Return the (X, Y) coordinate for the center point of the cell that contains the specified text.  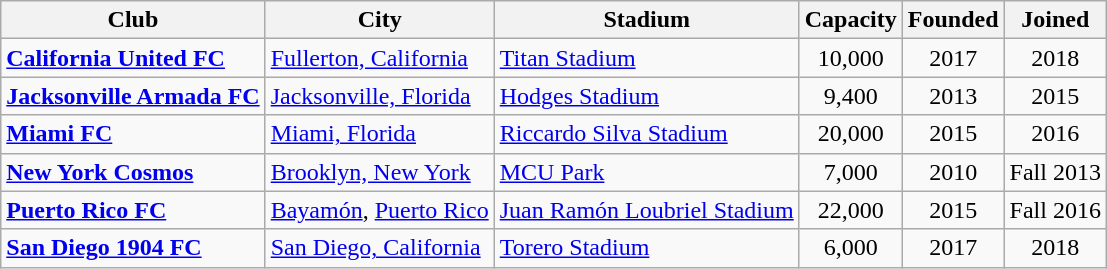
Fall 2013 (1055, 172)
2013 (953, 96)
Jacksonville Armada FC (133, 96)
New York Cosmos (133, 172)
Miami, Florida (380, 134)
10,000 (850, 58)
Capacity (850, 20)
7,000 (850, 172)
Jacksonville, Florida (380, 96)
Joined (1055, 20)
9,400 (850, 96)
20,000 (850, 134)
Stadium (646, 20)
Bayamón, Puerto Rico (380, 210)
22,000 (850, 210)
Miami FC (133, 134)
San Diego 1904 FC (133, 248)
Titan Stadium (646, 58)
Founded (953, 20)
Club (133, 20)
Brooklyn, New York (380, 172)
2016 (1055, 134)
MCU Park (646, 172)
Fullerton, California (380, 58)
2010 (953, 172)
Puerto Rico FC (133, 210)
City (380, 20)
San Diego, California (380, 248)
Torero Stadium (646, 248)
6,000 (850, 248)
Juan Ramón Loubriel Stadium (646, 210)
Riccardo Silva Stadium (646, 134)
Hodges Stadium (646, 96)
California United FC (133, 58)
Fall 2016 (1055, 210)
